For the text-containing cell, return its midpoint in [x, y] coordinate format. 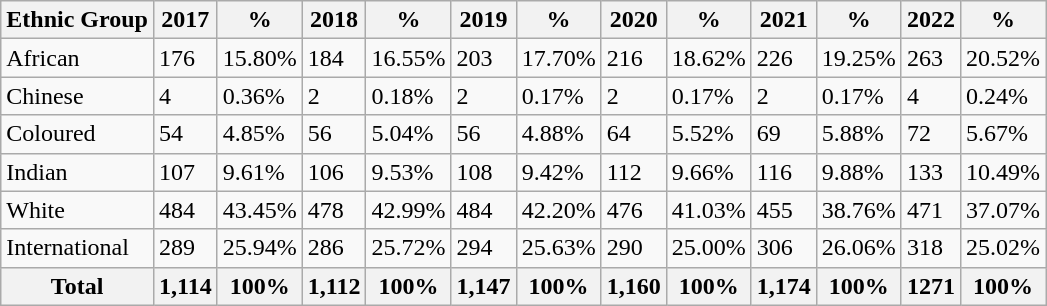
2021 [784, 20]
43.45% [260, 210]
226 [784, 58]
25.00% [708, 248]
133 [930, 172]
15.80% [260, 58]
18.62% [708, 58]
107 [185, 172]
25.02% [1002, 248]
5.04% [408, 134]
9.42% [558, 172]
19.25% [858, 58]
108 [484, 172]
1,160 [634, 286]
White [78, 210]
0.36% [260, 96]
2018 [334, 20]
26.06% [858, 248]
184 [334, 58]
478 [334, 210]
455 [784, 210]
9.66% [708, 172]
9.88% [858, 172]
25.63% [558, 248]
306 [784, 248]
20.52% [1002, 58]
2017 [185, 20]
216 [634, 58]
1,147 [484, 286]
64 [634, 134]
286 [334, 248]
37.07% [1002, 210]
4.85% [260, 134]
290 [634, 248]
294 [484, 248]
106 [334, 172]
African [78, 58]
10.49% [1002, 172]
1,174 [784, 286]
5.67% [1002, 134]
42.20% [558, 210]
203 [484, 58]
Indian [78, 172]
4.88% [558, 134]
471 [930, 210]
25.72% [408, 248]
17.70% [558, 58]
16.55% [408, 58]
Total [78, 286]
5.88% [858, 134]
1,112 [334, 286]
5.52% [708, 134]
476 [634, 210]
318 [930, 248]
2022 [930, 20]
263 [930, 58]
25.94% [260, 248]
72 [930, 134]
38.76% [858, 210]
112 [634, 172]
2020 [634, 20]
54 [185, 134]
116 [784, 172]
9.53% [408, 172]
9.61% [260, 172]
176 [185, 58]
42.99% [408, 210]
41.03% [708, 210]
69 [784, 134]
Ethnic Group [78, 20]
International [78, 248]
2019 [484, 20]
1271 [930, 286]
289 [185, 248]
0.18% [408, 96]
0.24% [1002, 96]
Chinese [78, 96]
Coloured [78, 134]
1,114 [185, 286]
